Extract the (x, y) coordinate from the center of the cell holding the provided text.  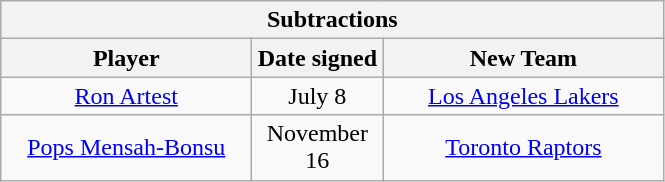
Los Angeles Lakers (524, 96)
Player (126, 58)
Date signed (318, 58)
November 16 (318, 148)
Toronto Raptors (524, 148)
Ron Artest (126, 96)
Subtractions (332, 20)
Pops Mensah-Bonsu (126, 148)
July 8 (318, 96)
New Team (524, 58)
